From the cell containing the given text, extract its center point as (x, y) coordinate. 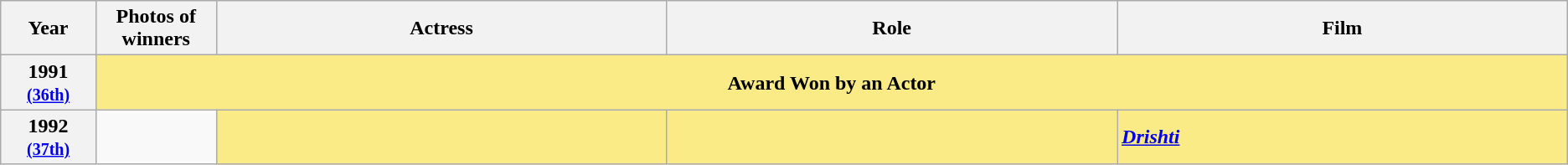
Photos of winners (156, 28)
Actress (441, 28)
Film (1343, 28)
Drishti (1343, 137)
1992 (37th) (49, 137)
1991 (36th) (49, 82)
Role (892, 28)
Year (49, 28)
Award Won by an Actor (831, 82)
